Pinpoint the cell where the given text exists, returning its (X, Y) midpoint coordinate. 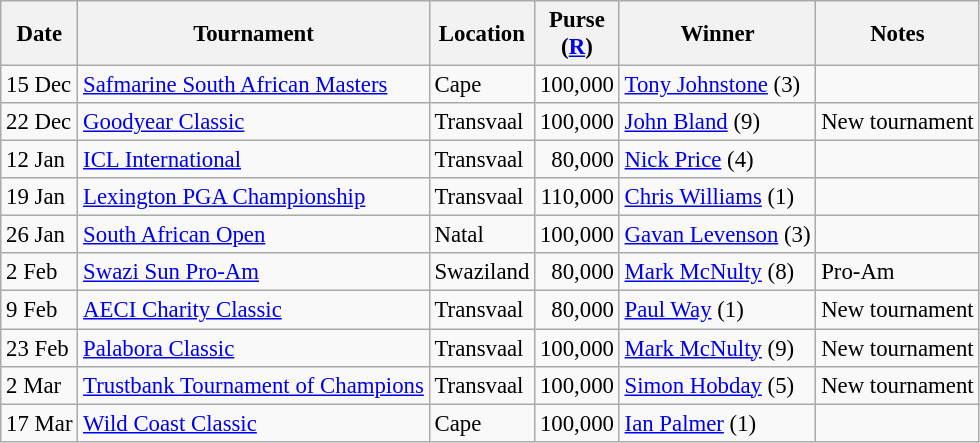
Mark McNulty (9) (718, 348)
Location (482, 34)
ICL International (254, 160)
Chris Williams (1) (718, 197)
2 Feb (40, 273)
Natal (482, 235)
Wild Coast Classic (254, 423)
Swaziland (482, 273)
Simon Hobday (5) (718, 385)
2 Mar (40, 385)
Trustbank Tournament of Champions (254, 385)
Pro-Am (898, 273)
Tournament (254, 34)
Tony Johnstone (3) (718, 85)
Notes (898, 34)
Swazi Sun Pro-Am (254, 273)
110,000 (578, 197)
Paul Way (1) (718, 310)
Date (40, 34)
12 Jan (40, 160)
Safmarine South African Masters (254, 85)
23 Feb (40, 348)
Purse(R) (578, 34)
AECI Charity Classic (254, 310)
Palabora Classic (254, 348)
Mark McNulty (8) (718, 273)
Goodyear Classic (254, 122)
John Bland (9) (718, 122)
22 Dec (40, 122)
Winner (718, 34)
9 Feb (40, 310)
Gavan Levenson (3) (718, 235)
Nick Price (4) (718, 160)
15 Dec (40, 85)
19 Jan (40, 197)
Lexington PGA Championship (254, 197)
17 Mar (40, 423)
Ian Palmer (1) (718, 423)
26 Jan (40, 235)
South African Open (254, 235)
